Locate the cell with the specified text and output its [X, Y] center coordinate. 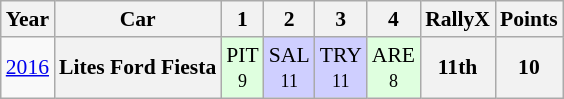
11th [458, 68]
10 [529, 68]
4 [394, 19]
SAL11 [290, 68]
Points [529, 19]
Car [138, 19]
2016 [28, 68]
Year [28, 19]
PIT9 [242, 68]
ARE8 [394, 68]
TRY11 [341, 68]
3 [341, 19]
RallyX [458, 19]
2 [290, 19]
Lites Ford Fiesta [138, 68]
1 [242, 19]
